Determine the (X, Y) coordinate at the center of the cell enclosing the given text.  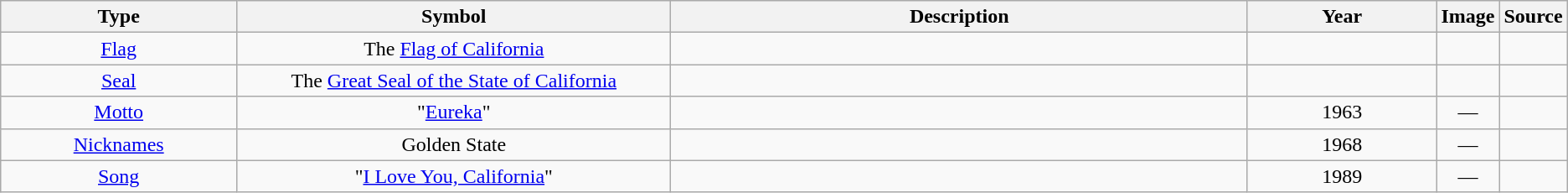
Nicknames (119, 144)
Year (1342, 17)
Motto (119, 112)
Seal (119, 81)
Symbol (454, 17)
"Eureka" (454, 112)
Song (119, 176)
1989 (1342, 176)
The Great Seal of the State of California (454, 81)
1968 (1342, 144)
Golden State (454, 144)
Flag (119, 49)
1963 (1342, 112)
Description (959, 17)
Source (1533, 17)
The Flag of California (454, 49)
"I Love You, California" (454, 176)
Image (1467, 17)
Type (119, 17)
